Provide the (X, Y) coordinate of the cell's center where the given text is located.  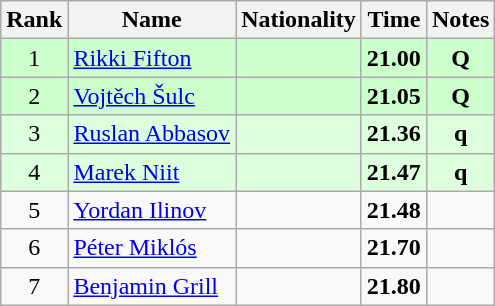
5 (34, 210)
21.48 (394, 210)
4 (34, 172)
21.47 (394, 172)
21.70 (394, 248)
Marek Niit (152, 172)
21.36 (394, 134)
Yordan Ilinov (152, 210)
21.05 (394, 96)
Benjamin Grill (152, 286)
Nationality (299, 20)
7 (34, 286)
2 (34, 96)
Rank (34, 20)
Vojtěch Šulc (152, 96)
21.80 (394, 286)
6 (34, 248)
Péter Miklós (152, 248)
Rikki Fifton (152, 58)
Ruslan Abbasov (152, 134)
Notes (460, 20)
21.00 (394, 58)
3 (34, 134)
Time (394, 20)
1 (34, 58)
Name (152, 20)
